Identify which cell holds the provided text, then report its (X, Y) central coordinate. 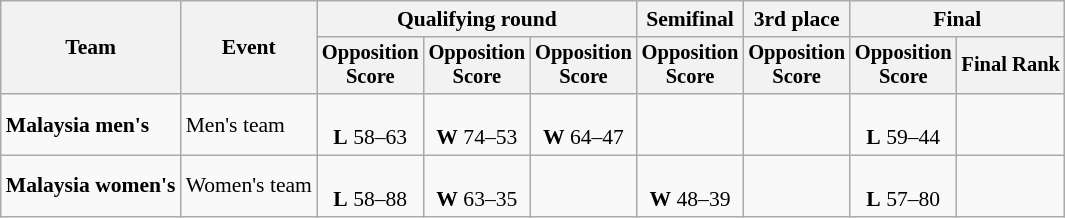
Event (249, 48)
W 48–39 (690, 186)
W 63–35 (478, 186)
3rd place (796, 19)
Semifinal (690, 19)
Men's team (249, 124)
W 64–47 (584, 124)
Women's team (249, 186)
Team (91, 48)
Malaysia women's (91, 186)
Final (958, 19)
L 59–44 (904, 124)
W 74–53 (478, 124)
L 58–63 (370, 124)
Malaysia men's (91, 124)
Qualifying round (477, 19)
Final Rank (1011, 66)
L 58–88 (370, 186)
L 57–80 (904, 186)
